Output the (x, y) coordinate of the center of the cell containing the given text.  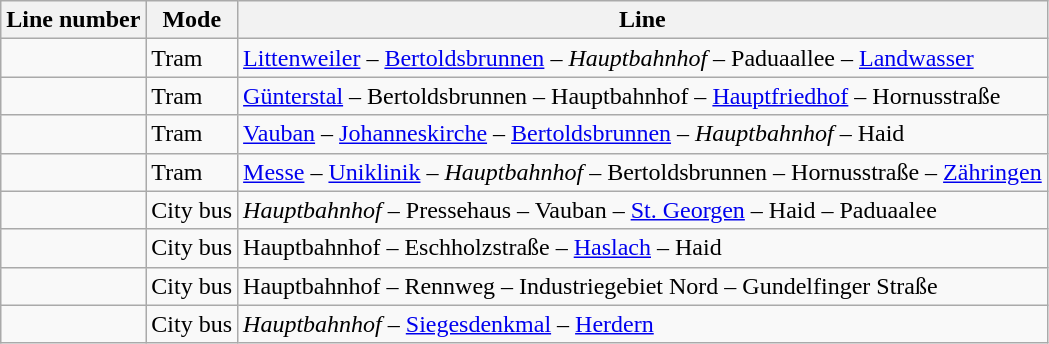
Hauptbahnhof – Rennweg – Industriegebiet Nord – Gundelfinger Straße (643, 286)
Vauban – Johanneskirche – Bertoldsbrunnen – Hauptbahnhof – Haid (643, 134)
Mode (192, 20)
Littenweiler – Bertoldsbrunnen – Hauptbahnhof – Paduaallee – Landwasser (643, 58)
Hauptbahnhof – Eschholzstraße – Haslach – Haid (643, 248)
Line (643, 20)
Line number (74, 20)
Hauptbahnhof – Pressehaus – Vauban – St. Georgen – Haid – Paduaalee (643, 210)
Messe – Uniklinik – Hauptbahnhof – Bertoldsbrunnen – Hornusstraße – Zähringen (643, 172)
Günterstal – Bertoldsbrunnen – Hauptbahnhof – Hauptfriedhof – Hornusstraße (643, 96)
Hauptbahnhof – Siegesdenkmal – Herdern (643, 324)
